Return [x, y] of the center of cell containing provided text 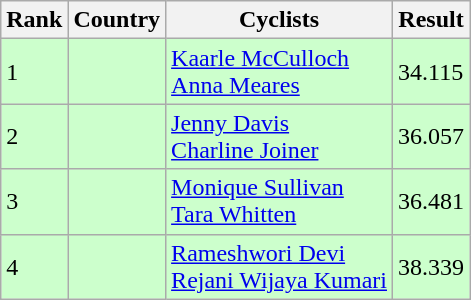
34.115 [432, 72]
Monique SullivanTara Whitten [280, 202]
3 [34, 202]
Jenny DavisCharline Joiner [280, 136]
1 [34, 72]
38.339 [432, 266]
4 [34, 266]
Kaarle McCullochAnna Meares [280, 72]
Rank [34, 20]
Rameshwori DeviRejani Wijaya Kumari [280, 266]
36.057 [432, 136]
Cyclists [280, 20]
Country [117, 20]
36.481 [432, 202]
2 [34, 136]
Result [432, 20]
